Find where the given text appears and provide that cell's center as (x, y) coordinate. 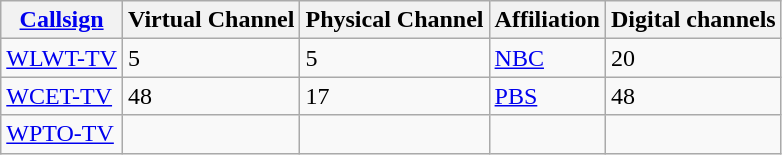
Digital channels (693, 20)
WPTO-TV (62, 134)
NBC (547, 58)
Affiliation (547, 20)
17 (394, 96)
PBS (547, 96)
20 (693, 58)
Callsign (62, 20)
WCET-TV (62, 96)
WLWT-TV (62, 58)
Physical Channel (394, 20)
Virtual Channel (211, 20)
